Return the (x, y) coordinate for the center point of the cell that contains the specified text.  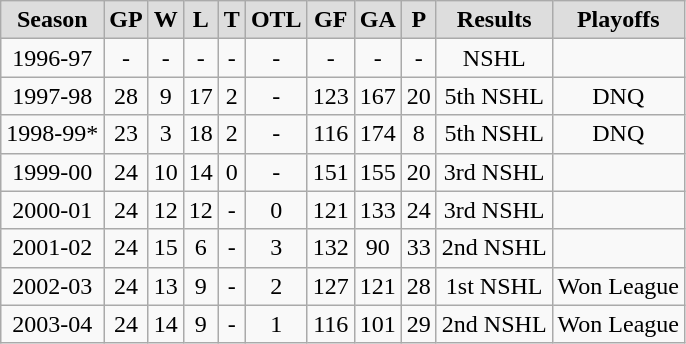
123 (330, 96)
90 (378, 248)
167 (378, 96)
P (418, 20)
151 (330, 172)
1996-97 (52, 58)
6 (200, 248)
132 (330, 248)
155 (378, 172)
1997-98 (52, 96)
1st NSHL (494, 286)
2003-04 (52, 324)
174 (378, 134)
127 (330, 286)
NSHL (494, 58)
Playoffs (618, 20)
101 (378, 324)
OTL (276, 20)
23 (126, 134)
1 (276, 324)
L (200, 20)
2002-03 (52, 286)
8 (418, 134)
GF (330, 20)
18 (200, 134)
T (232, 20)
29 (418, 324)
GP (126, 20)
1999-00 (52, 172)
17 (200, 96)
GA (378, 20)
15 (166, 248)
Results (494, 20)
1998-99* (52, 134)
133 (378, 210)
2001-02 (52, 248)
33 (418, 248)
W (166, 20)
Season (52, 20)
2000-01 (52, 210)
10 (166, 172)
13 (166, 286)
